For the text-containing cell, return its midpoint in (X, Y) coordinate format. 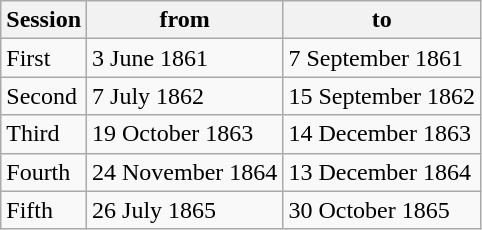
Third (44, 134)
26 July 1865 (185, 210)
30 October 1865 (382, 210)
24 November 1864 (185, 172)
to (382, 20)
7 September 1861 (382, 58)
3 June 1861 (185, 58)
19 October 1863 (185, 134)
Second (44, 96)
14 December 1863 (382, 134)
Session (44, 20)
15 September 1862 (382, 96)
13 December 1864 (382, 172)
from (185, 20)
First (44, 58)
7 July 1862 (185, 96)
Fourth (44, 172)
Fifth (44, 210)
